Locate the cell with the specified text and output its [X, Y] center coordinate. 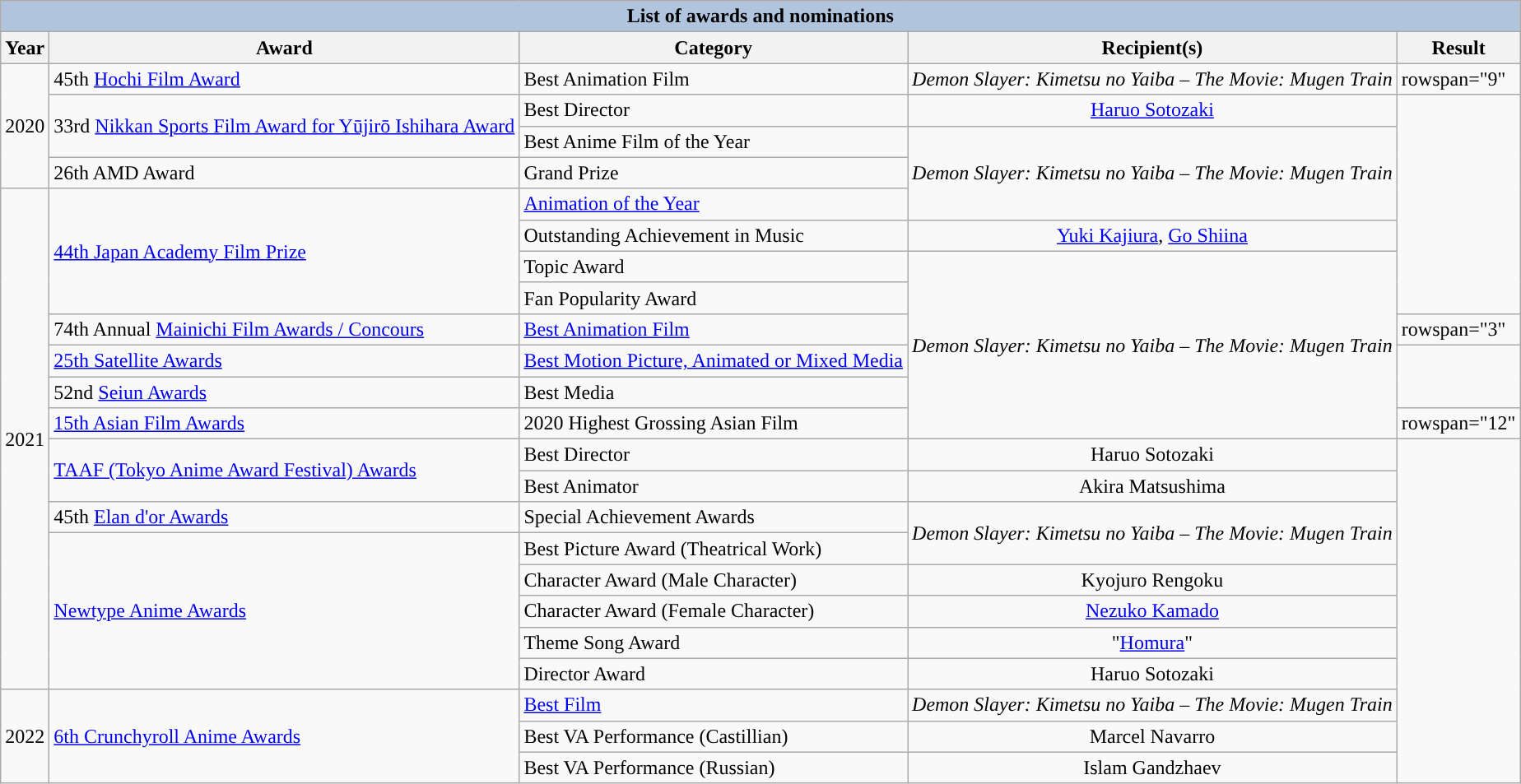
26th AMD Award [285, 173]
Fan Popularity Award [714, 298]
Best Media [714, 392]
Newtype Anime Awards [285, 611]
Akira Matsushima [1152, 486]
Recipient(s) [1152, 48]
Award [285, 48]
44th Japan Academy Film Prize [285, 251]
Best Picture Award (Theatrical Work) [714, 549]
List of awards and nominations [760, 16]
Result [1458, 48]
15th Asian Film Awards [285, 424]
Topic Award [714, 267]
2022 [25, 736]
Category [714, 48]
74th Annual Mainichi Film Awards / Concours [285, 329]
Marcel Navarro [1152, 736]
2021 [25, 439]
Grand Prize [714, 173]
Best VA Performance (Castillian) [714, 736]
2020 [25, 126]
33rd Nikkan Sports Film Award for Yūjirō Ishihara Award [285, 126]
Yuki Kajiura, Go Shiina [1152, 235]
Character Award (Female Character) [714, 611]
rowspan="3" [1458, 329]
Year [25, 48]
Best Film [714, 705]
Best Anime Film of the Year [714, 141]
6th Crunchyroll Anime Awards [285, 736]
Best VA Performance (Russian) [714, 768]
2020 Highest Grossing Asian Film [714, 424]
Director Award [714, 674]
52nd Seiun Awards [285, 392]
rowspan="9" [1458, 79]
TAAF (Tokyo Anime Award Festival) Awards [285, 471]
rowspan="12" [1458, 424]
Animation of the Year [714, 204]
45th Elan d'or Awards [285, 517]
Outstanding Achievement in Music [714, 235]
Special Achievement Awards [714, 517]
Kyojuro Rengoku [1152, 580]
Character Award (Male Character) [714, 580]
Best Animator [714, 486]
Theme Song Award [714, 643]
Islam Gandzhaev [1152, 768]
"Homura" [1152, 643]
45th Hochi Film Award [285, 79]
Nezuko Kamado [1152, 611]
25th Satellite Awards [285, 360]
Best Motion Picture, Animated or Mixed Media [714, 360]
